Find where the given text appears and provide that cell's center as [X, Y] coordinate. 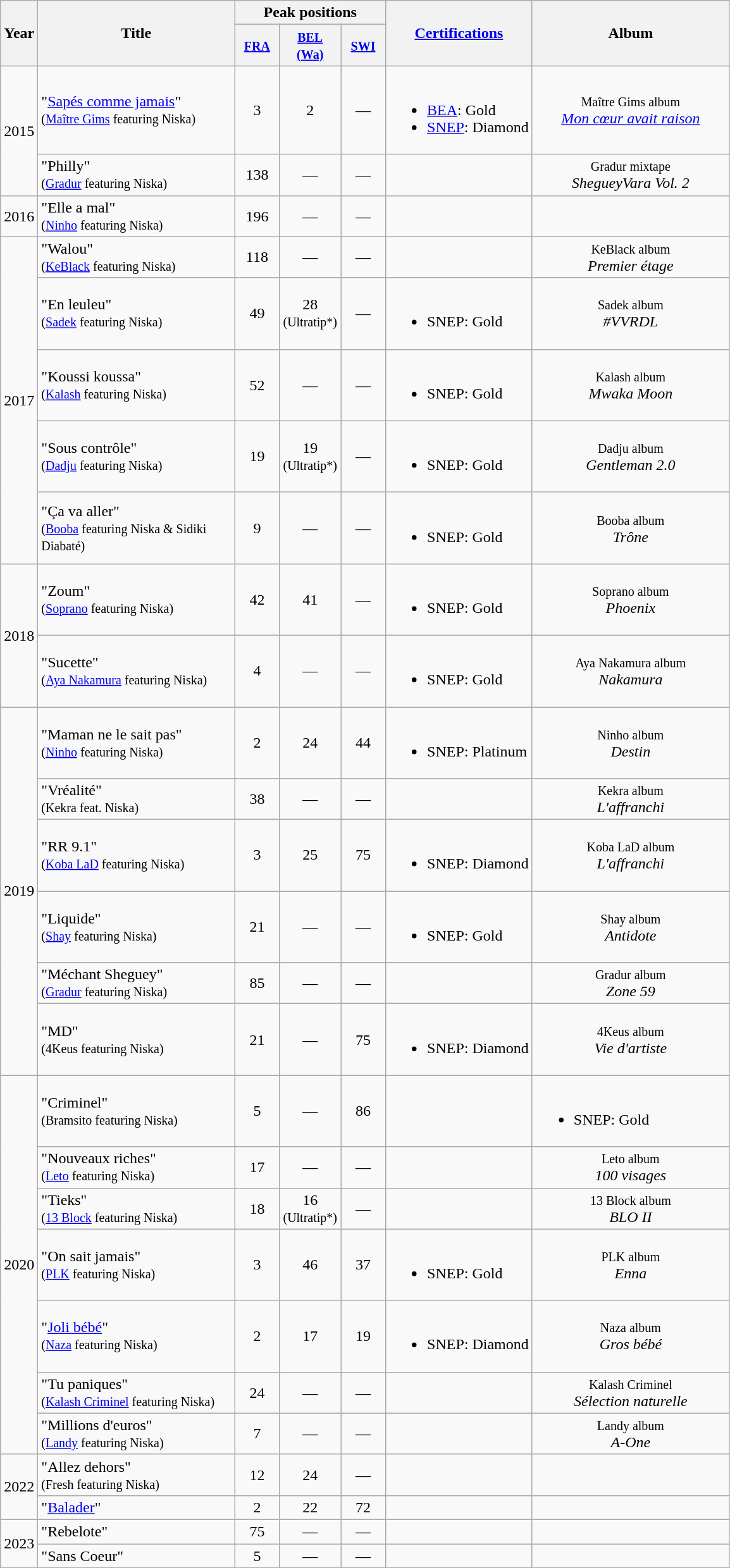
22 [310, 1507]
25 [310, 855]
"RR 9.1" (Koba LaD featuring Niska) [137, 855]
Maître Gims albumMon cœur avait raison [630, 110]
Kalash CriminelSélection naturelle [630, 1393]
18 [257, 1208]
"Sous contrôle" (Dadju featuring Niska) [137, 457]
118 [257, 257]
49 [257, 314]
2017 [19, 400]
44 [363, 743]
Landy albumA-One [630, 1433]
"Rebelote" [137, 1531]
"Criminel" (Bramsito featuring Niska) [137, 1111]
2022 [19, 1486]
"Nouveaux riches" (Leto featuring Niska) [137, 1168]
"Ça va aller" (Booba featuring Niska & Sidiki Diabaté) [137, 528]
"Sans Coeur" [137, 1555]
"MD" (4Keus featuring Niska) [137, 1040]
Gradur mixtapeShegueyVara Vol. 2 [630, 175]
"Zoum" (Soprano featuring Niska) [137, 600]
46 [310, 1265]
Kalash albumMwaka Moon [630, 385]
2023 [19, 1543]
7 [257, 1433]
"Vréalité" (Kekra feat. Niska) [137, 799]
2019 [19, 891]
SNEP: Platinum [459, 743]
"On sait jamais" (PLK featuring Niska) [137, 1265]
Aya Nakamura albumNakamura [630, 670]
42 [257, 600]
Soprano albumPhoenix [630, 600]
"Tu paniques" (Kalash Criminel featuring Niska) [137, 1393]
BEA: GoldSNEP: Diamond [459, 110]
Dadju album Gentleman 2.0 [630, 457]
9 [257, 528]
2015 [19, 130]
Sadek album #VVRDL [630, 314]
Title [137, 33]
"Sucette" (Aya Nakamura featuring Niska) [137, 670]
2018 [19, 635]
37 [363, 1265]
Naza albumGros bébé [630, 1336]
"Millions d'euros" (Landy featuring Niska) [137, 1433]
Year [19, 33]
19(Ultratip*) [310, 457]
Peak positions [310, 13]
Ninho albumDestin [630, 743]
Certifications [459, 33]
"Tieks" (13 Block featuring Niska) [137, 1208]
FRA [257, 46]
72 [363, 1507]
"Liquide" (Shay featuring Niska) [137, 927]
"Allez dehors" (Fresh featuring Niska) [137, 1475]
Kekra albumL'affranchi [630, 799]
Shay albumAntidote [630, 927]
"Maman ne le sait pas" (Ninho featuring Niska) [137, 743]
13 Block albumBLO II [630, 1208]
"Elle a mal" (Ninho featuring Niska) [137, 216]
"Philly" (Gradur featuring Niska) [137, 175]
KeBlack albumPremier étage [630, 257]
BEL (Wa) [310, 46]
SWI [363, 46]
138 [257, 175]
52 [257, 385]
Album [630, 33]
"Walou" (KeBlack featuring Niska) [137, 257]
28(Ultratip*) [310, 314]
Gradur albumZone 59 [630, 983]
"Méchant Sheguey" (Gradur featuring Niska) [137, 983]
Koba LaD albumL'affranchi [630, 855]
38 [257, 799]
4Keus albumVie d'artiste [630, 1040]
16(Ultratip*) [310, 1208]
196 [257, 216]
4 [257, 670]
85 [257, 983]
PLK albumEnna [630, 1265]
"Koussi koussa" (Kalash featuring Niska) [137, 385]
2016 [19, 216]
"Balader" [137, 1507]
Booba album Trône [630, 528]
41 [310, 600]
12 [257, 1475]
86 [363, 1111]
"Sapés comme jamais" (Maître Gims featuring Niska) [137, 110]
Leto album100 visages [630, 1168]
"Joli bébé" (Naza featuring Niska) [137, 1336]
2020 [19, 1265]
"En leuleu" (Sadek featuring Niska) [137, 314]
